Locate the cell with the specified text and output its [x, y] center coordinate. 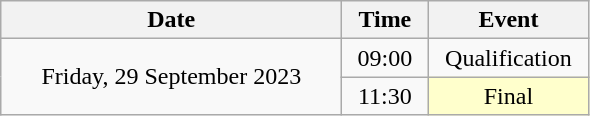
Qualification [508, 58]
11:30 [385, 96]
Time [385, 20]
Final [508, 96]
Date [172, 20]
Friday, 29 September 2023 [172, 77]
09:00 [385, 58]
Event [508, 20]
